Return the (x, y) coordinate for the center point of the cell that contains the specified text.  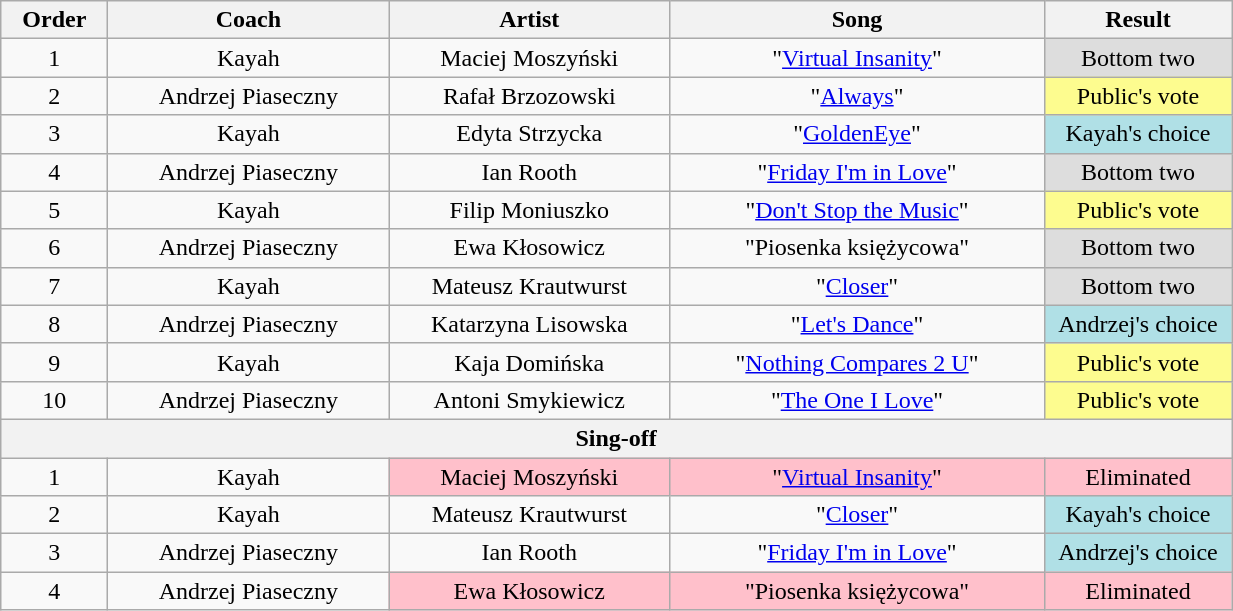
8 (54, 324)
"GoldenEye" (858, 134)
Kaja Domińska (530, 362)
Filip Moniuszko (530, 210)
Result (1138, 20)
"Nothing Compares 2 U" (858, 362)
Edyta Strzycka (530, 134)
10 (54, 400)
9 (54, 362)
7 (54, 286)
Coach (248, 20)
Song (858, 20)
Katarzyna Lisowska (530, 324)
Sing-off (616, 438)
5 (54, 210)
Rafał Brzozowski (530, 96)
"Let's Dance" (858, 324)
Artist (530, 20)
"Don't Stop the Music" (858, 210)
Antoni Smykiewicz (530, 400)
"Always" (858, 96)
"The One I Love" (858, 400)
6 (54, 248)
Order (54, 20)
